Scan for the cell matching the given text and deliver its [X, Y] coordinate at center. 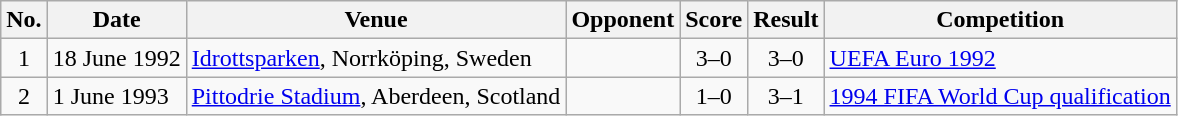
Idrottsparken, Norrköping, Sweden [376, 58]
18 June 1992 [116, 58]
Score [714, 20]
1994 FIFA World Cup qualification [1000, 96]
Venue [376, 20]
Opponent [623, 20]
Result [786, 20]
No. [24, 20]
3–1 [786, 96]
1–0 [714, 96]
1 June 1993 [116, 96]
Competition [1000, 20]
1 [24, 58]
2 [24, 96]
Date [116, 20]
UEFA Euro 1992 [1000, 58]
Pittodrie Stadium, Aberdeen, Scotland [376, 96]
